Locate the cell with the specified text and output its (x, y) center coordinate. 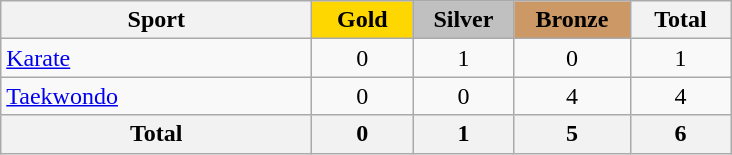
Silver (464, 20)
5 (572, 134)
Taekwondo (156, 96)
Bronze (572, 20)
Karate (156, 58)
Sport (156, 20)
Gold (362, 20)
6 (680, 134)
